For the text-containing cell, return its midpoint in [X, Y] coordinate format. 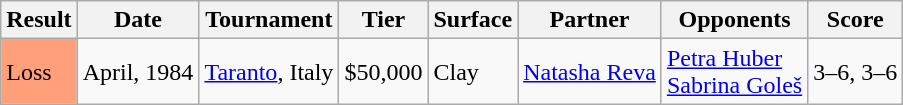
Clay [473, 72]
Petra Huber Sabrina Goleš [734, 72]
Result [39, 20]
Tier [384, 20]
April, 1984 [138, 72]
Tournament [269, 20]
Taranto, Italy [269, 72]
Score [856, 20]
Natasha Reva [590, 72]
Surface [473, 20]
Date [138, 20]
Opponents [734, 20]
Partner [590, 20]
3–6, 3–6 [856, 72]
$50,000 [384, 72]
Loss [39, 72]
